Return the (X, Y) coordinate for the center point of the cell that contains the specified text.  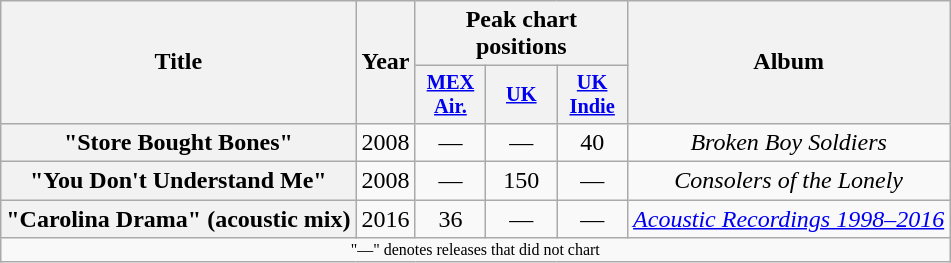
"Carolina Drama" (acoustic mix) (178, 219)
Title (178, 62)
UKIndie (592, 95)
Album (789, 62)
Year (386, 62)
Broken Boy Soldiers (789, 142)
"You Don't Understand Me" (178, 181)
Peak chart positions (522, 34)
Consolers of the Lonely (789, 181)
"—" denotes releases that did not chart (476, 250)
150 (522, 181)
MEXAir. (450, 95)
Acoustic Recordings 1998–2016 (789, 219)
2016 (386, 219)
UK (522, 95)
36 (450, 219)
"Store Bought Bones" (178, 142)
40 (592, 142)
